Return [x, y] of the center of cell containing provided text 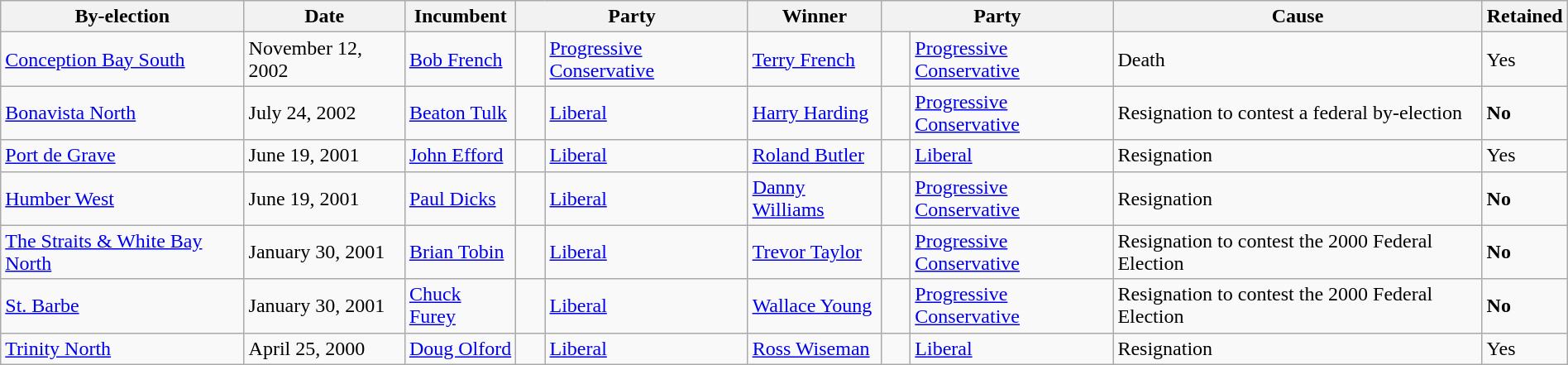
Conception Bay South [122, 60]
Terry French [815, 60]
Doug Olford [460, 348]
Port de Grave [122, 156]
Beaton Tulk [460, 113]
The Straits & White Bay North [122, 252]
Roland Butler [815, 156]
Brian Tobin [460, 252]
Trevor Taylor [815, 252]
St. Barbe [122, 306]
Bob French [460, 60]
April 25, 2000 [324, 348]
Harry Harding [815, 113]
Incumbent [460, 17]
Wallace Young [815, 306]
Death [1298, 60]
Winner [815, 17]
Date [324, 17]
John Efford [460, 156]
Bonavista North [122, 113]
Danny Williams [815, 199]
By-election [122, 17]
Paul Dicks [460, 199]
Humber West [122, 199]
Trinity North [122, 348]
Ross Wiseman [815, 348]
Retained [1525, 17]
Cause [1298, 17]
Resignation to contest a federal by-election [1298, 113]
November 12, 2002 [324, 60]
July 24, 2002 [324, 113]
Chuck Furey [460, 306]
